Scan for the cell matching the given text and deliver its [X, Y] coordinate at center. 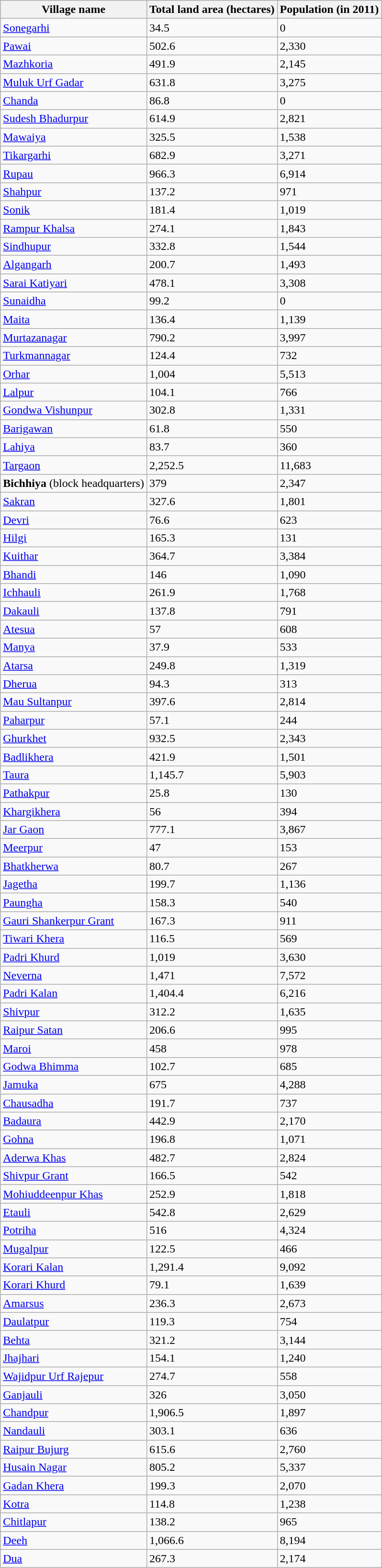
165.3 [212, 538]
325.5 [212, 137]
Village name [74, 10]
267 [329, 866]
4,288 [329, 1084]
199.7 [212, 884]
167.3 [212, 921]
191.7 [212, 1103]
Dua [74, 1558]
790.2 [212, 338]
482.7 [212, 1158]
1,291.4 [212, 1267]
321.2 [212, 1340]
Ganjauli [74, 1395]
1,319 [329, 666]
2,347 [329, 483]
458 [212, 1048]
615.6 [212, 1449]
47 [212, 848]
2,824 [329, 1158]
181.4 [212, 210]
Daulatpur [74, 1321]
Deeh [74, 1540]
76.6 [212, 519]
Mugalpur [74, 1249]
754 [329, 1321]
Korari Khurd [74, 1285]
274.1 [212, 228]
379 [212, 483]
Hilgi [74, 538]
3,144 [329, 1340]
737 [329, 1103]
Sudesh Bhadurpur [74, 119]
313 [329, 684]
Mazhkoria [74, 64]
1,004 [212, 374]
Tikargarhi [74, 155]
732 [329, 356]
2,814 [329, 702]
Ichhauli [74, 593]
79.1 [212, 1285]
Sakran [74, 501]
466 [329, 1249]
25.8 [212, 793]
267.3 [212, 1558]
166.5 [212, 1176]
Gondwa Vishunpur [74, 410]
11,683 [329, 465]
102.7 [212, 1066]
Shivpur [74, 1012]
682.9 [212, 155]
2,673 [329, 1303]
302.8 [212, 410]
Bhandi [74, 575]
153 [329, 848]
236.3 [212, 1303]
Atesua [74, 629]
491.9 [212, 64]
34.5 [212, 28]
Maita [74, 319]
Chausadha [74, 1103]
327.6 [212, 501]
Amarsus [74, 1303]
364.7 [212, 556]
Rampur Khalsa [74, 228]
Jagetha [74, 884]
274.7 [212, 1376]
61.8 [212, 429]
Wajidpur Urf Rajepur [74, 1376]
Potriha [74, 1230]
252.9 [212, 1194]
2,330 [329, 46]
2,821 [329, 119]
Kotra [74, 1504]
Atarsa [74, 666]
1,238 [329, 1504]
Orhar [74, 374]
Badaura [74, 1121]
3,997 [329, 338]
2,629 [329, 1212]
332.8 [212, 247]
Chitlapur [74, 1522]
Chandpur [74, 1413]
154.1 [212, 1358]
614.9 [212, 119]
4,324 [329, 1230]
6,216 [329, 993]
394 [329, 812]
766 [329, 392]
1,501 [329, 756]
Ghurkhet [74, 738]
122.5 [212, 1249]
Padri Kalan [74, 993]
57 [212, 629]
1,145.7 [212, 775]
1,544 [329, 247]
Taura [74, 775]
Lahiya [74, 447]
978 [329, 1048]
965 [329, 1522]
Sonegarhi [74, 28]
540 [329, 902]
Maroi [74, 1048]
3,384 [329, 556]
550 [329, 429]
Kuithar [74, 556]
Etauli [74, 1212]
Shivpur Grant [74, 1176]
3,271 [329, 155]
137.2 [212, 192]
3,275 [329, 82]
80.7 [212, 866]
Tiwari Khera [74, 939]
1,493 [329, 265]
261.9 [212, 593]
608 [329, 629]
1,331 [329, 410]
57.1 [212, 720]
Padri Khurd [74, 957]
Khargikhera [74, 812]
5,513 [329, 374]
138.2 [212, 1522]
130 [329, 793]
37.9 [212, 647]
Meerpur [74, 848]
124.4 [212, 356]
Dherua [74, 684]
83.7 [212, 447]
Raipur Bujurg [74, 1449]
6,914 [329, 173]
196.8 [212, 1139]
1,639 [329, 1285]
244 [329, 720]
442.9 [212, 1121]
1,897 [329, 1413]
Husain Nagar [74, 1467]
Jar Gaon [74, 830]
Jhajhari [74, 1358]
1,635 [329, 1012]
Lalpur [74, 392]
636 [329, 1431]
Dakauli [74, 611]
3,050 [329, 1395]
303.1 [212, 1431]
2,145 [329, 64]
558 [329, 1376]
3,308 [329, 283]
1,066.6 [212, 1540]
Rupau [74, 173]
1,139 [329, 319]
1,768 [329, 593]
Behta [74, 1340]
397.6 [212, 702]
312.2 [212, 1012]
94.3 [212, 684]
569 [329, 939]
623 [329, 519]
911 [329, 921]
421.9 [212, 756]
3,867 [329, 830]
805.2 [212, 1467]
Gauri Shankerpur Grant [74, 921]
Sarai Katiyari [74, 283]
1,136 [329, 884]
146 [212, 575]
2,170 [329, 1121]
2,174 [329, 1558]
533 [329, 647]
Nandauli [74, 1431]
Gohna [74, 1139]
Muluk Urf Gadar [74, 82]
Algangarh [74, 265]
1,090 [329, 575]
Aderwa Khas [74, 1158]
1,538 [329, 137]
Godwa Bhimma [74, 1066]
1,801 [329, 501]
Sonik [74, 210]
Bhatkherwa [74, 866]
360 [329, 447]
104.1 [212, 392]
2,070 [329, 1486]
1,906.5 [212, 1413]
Chanda [74, 101]
502.6 [212, 46]
1,843 [329, 228]
56 [212, 812]
Devri [74, 519]
Pawai [74, 46]
Manya [74, 647]
99.2 [212, 301]
Targaon [74, 465]
932.5 [212, 738]
1,071 [329, 1139]
114.8 [212, 1504]
Murtazanagar [74, 338]
Neverna [74, 975]
326 [212, 1395]
Raipur Satan [74, 1030]
995 [329, 1030]
9,092 [329, 1267]
Sindhupur [74, 247]
199.3 [212, 1486]
Badlikhera [74, 756]
2,760 [329, 1449]
542 [329, 1176]
777.1 [212, 830]
Mau Sultanpur [74, 702]
Turkmannagar [74, 356]
966.3 [212, 173]
Mohiuddeenpur Khas [74, 1194]
137.8 [212, 611]
Shahpur [74, 192]
2,252.5 [212, 465]
542.8 [212, 1212]
2,343 [329, 738]
131 [329, 538]
158.3 [212, 902]
119.3 [212, 1321]
685 [329, 1066]
Paharpur [74, 720]
971 [329, 192]
200.7 [212, 265]
Bichhiya (block headquarters) [74, 483]
631.8 [212, 82]
791 [329, 611]
8,194 [329, 1540]
136.4 [212, 319]
1,818 [329, 1194]
5,903 [329, 775]
249.8 [212, 666]
675 [212, 1084]
Population (in 2011) [329, 10]
516 [212, 1230]
Sunaidha [74, 301]
Paungha [74, 902]
3,630 [329, 957]
Jamuka [74, 1084]
1,240 [329, 1358]
Barigawan [74, 429]
478.1 [212, 283]
86.8 [212, 101]
7,572 [329, 975]
Pathakpur [74, 793]
Total land area (hectares) [212, 10]
Gadan Khera [74, 1486]
Mawaiya [74, 137]
206.6 [212, 1030]
1,404.4 [212, 993]
Korari Kalan [74, 1267]
1,471 [212, 975]
116.5 [212, 939]
5,337 [329, 1467]
